Identify which cell holds the provided text, then report its (x, y) central coordinate. 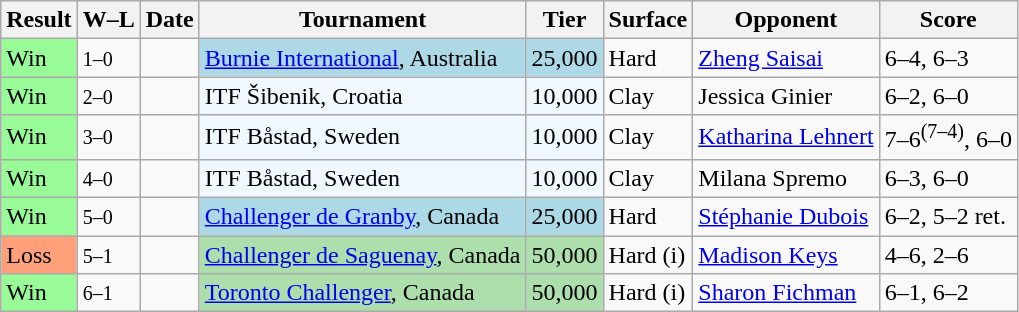
Score (948, 20)
7–6(7–4), 6–0 (948, 138)
Result (39, 20)
Madison Keys (786, 255)
Milana Spremo (786, 178)
Toronto Challenger, Canada (362, 293)
Opponent (786, 20)
6–4, 6–3 (948, 58)
Challenger de Granby, Canada (362, 217)
3–0 (108, 138)
4–0 (108, 178)
Sharon Fichman (786, 293)
W–L (108, 20)
Jessica Ginier (786, 96)
ITF Šibenik, Croatia (362, 96)
Surface (648, 20)
5–1 (108, 255)
Katharina Lehnert (786, 138)
Burnie International, Australia (362, 58)
Date (170, 20)
6–1 (108, 293)
Zheng Saisai (786, 58)
6–2, 5–2 ret. (948, 217)
Loss (39, 255)
Stéphanie Dubois (786, 217)
6–3, 6–0 (948, 178)
4–6, 2–6 (948, 255)
2–0 (108, 96)
6–1, 6–2 (948, 293)
5–0 (108, 217)
Challenger de Saguenay, Canada (362, 255)
1–0 (108, 58)
6–2, 6–0 (948, 96)
Tournament (362, 20)
Tier (564, 20)
